Find where the given text appears and provide that cell's center as [x, y] coordinate. 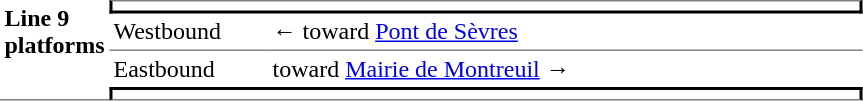
Line 9 platforms [54, 50]
Westbound [188, 33]
toward Mairie de Montreuil → [565, 69]
Eastbound [188, 69]
← toward Pont de Sèvres [565, 33]
